Identify which cell holds the provided text, then report its [X, Y] central coordinate. 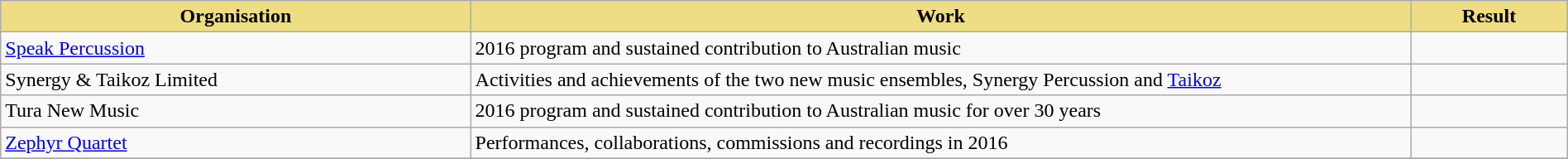
Synergy & Taikoz Limited [236, 79]
Result [1489, 17]
Activities and achievements of the two new music ensembles, Synergy Percussion and Taikoz [941, 79]
Speak Percussion [236, 48]
Zephyr Quartet [236, 142]
2016 program and sustained contribution to Australian music for over 30 years [941, 111]
Work [941, 17]
Performances, collaborations, commissions and recordings in 2016 [941, 142]
2016 program and sustained contribution to Australian music [941, 48]
Organisation [236, 17]
Tura New Music [236, 111]
